For the text-containing cell, return its midpoint in [X, Y] coordinate format. 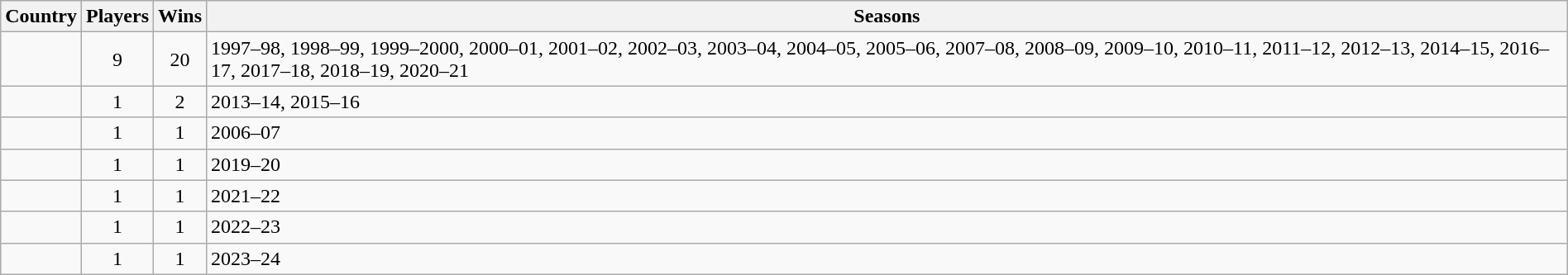
2023–24 [887, 258]
Seasons [887, 17]
2013–14, 2015–16 [887, 102]
Wins [180, 17]
2006–07 [887, 133]
Country [41, 17]
9 [117, 59]
Players [117, 17]
20 [180, 59]
2021–22 [887, 196]
2022–23 [887, 227]
2 [180, 102]
2019–20 [887, 164]
